For the text-containing cell, return its midpoint in (X, Y) coordinate format. 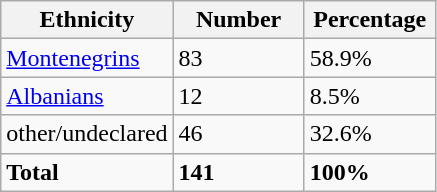
141 (238, 172)
Ethnicity (87, 20)
other/undeclared (87, 134)
83 (238, 58)
Montenegrins (87, 58)
Percentage (370, 20)
58.9% (370, 58)
12 (238, 96)
8.5% (370, 96)
32.6% (370, 134)
46 (238, 134)
Albanians (87, 96)
100% (370, 172)
Total (87, 172)
Number (238, 20)
